Locate the cell with the specified text and output its (X, Y) center coordinate. 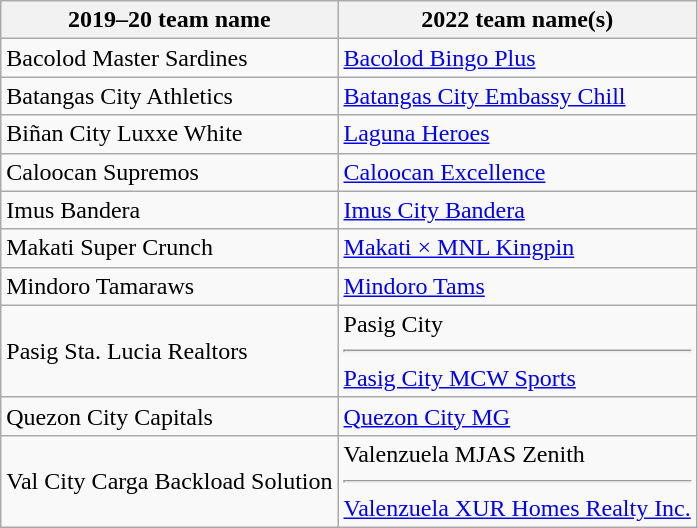
Batangas City Embassy Chill (517, 96)
Bacolod Master Sardines (170, 58)
Quezon City Capitals (170, 416)
Imus City Bandera (517, 210)
Biñan City Luxxe White (170, 134)
Laguna Heroes (517, 134)
Mindoro Tamaraws (170, 286)
Pasig Sta. Lucia Realtors (170, 351)
Mindoro Tams (517, 286)
Imus Bandera (170, 210)
Makati × MNL Kingpin (517, 248)
Val City Carga Backload Solution (170, 481)
Valenzuela MJAS Zenith Valenzuela XUR Homes Realty Inc. (517, 481)
2019–20 team name (170, 20)
Quezon City MG (517, 416)
Caloocan Excellence (517, 172)
2022 team name(s) (517, 20)
Batangas City Athletics (170, 96)
Caloocan Supremos (170, 172)
Makati Super Crunch (170, 248)
Pasig City Pasig City MCW Sports (517, 351)
Bacolod Bingo Plus (517, 58)
